Locate the cell with the specified text and output its [X, Y] center coordinate. 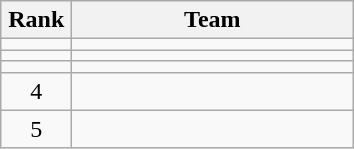
Team [212, 20]
Rank [36, 20]
4 [36, 91]
5 [36, 129]
